Pinpoint the cell where the given text exists, returning its [x, y] midpoint coordinate. 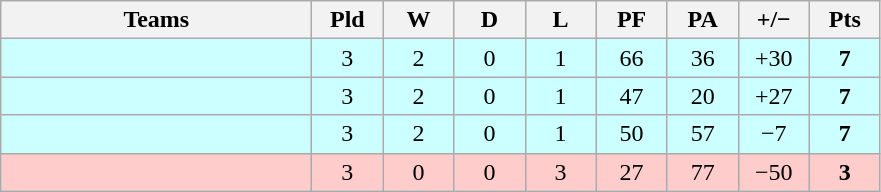
PF [632, 20]
+/− [774, 20]
50 [632, 134]
Pts [844, 20]
Pld [348, 20]
D [490, 20]
−50 [774, 172]
+30 [774, 58]
Teams [156, 20]
36 [702, 58]
66 [632, 58]
W [418, 20]
57 [702, 134]
47 [632, 96]
PA [702, 20]
77 [702, 172]
−7 [774, 134]
27 [632, 172]
L [560, 20]
+27 [774, 96]
20 [702, 96]
